Extract the (X, Y) coordinate from the center of the cell holding the provided text.  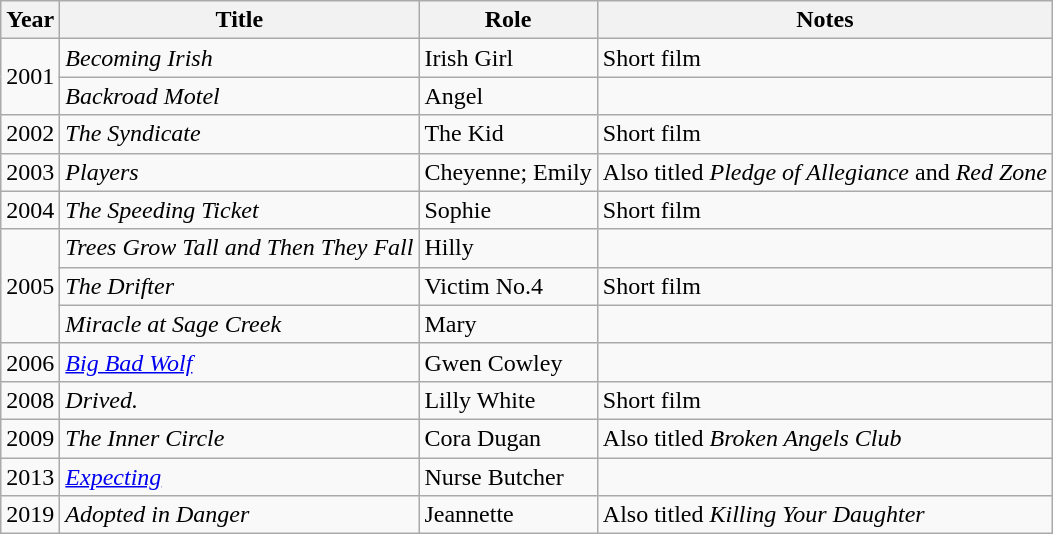
Also titled Broken Angels Club (824, 438)
Also titled Pledge of Allegiance and Red Zone (824, 172)
The Drifter (240, 286)
Lilly White (508, 400)
2005 (30, 286)
Drived. (240, 400)
Cora Dugan (508, 438)
Miracle at Sage Creek (240, 324)
Notes (824, 20)
2009 (30, 438)
Also titled Killing Your Daughter (824, 515)
2019 (30, 515)
The Syndicate (240, 134)
2002 (30, 134)
Adopted in Danger (240, 515)
Victim No.4 (508, 286)
Mary (508, 324)
2001 (30, 77)
Year (30, 20)
Title (240, 20)
Nurse Butcher (508, 477)
Angel (508, 96)
Backroad Motel (240, 96)
2004 (30, 210)
Irish Girl (508, 58)
2013 (30, 477)
Cheyenne; Emily (508, 172)
The Speeding Ticket (240, 210)
Trees Grow Tall and Then They Fall (240, 248)
Expecting (240, 477)
2003 (30, 172)
The Inner Circle (240, 438)
Gwen Cowley (508, 362)
Sophie (508, 210)
Players (240, 172)
2006 (30, 362)
Becoming Irish (240, 58)
The Kid (508, 134)
Role (508, 20)
2008 (30, 400)
Big Bad Wolf (240, 362)
Hilly (508, 248)
Jeannette (508, 515)
